From the cell containing the given text, extract its center point as [x, y] coordinate. 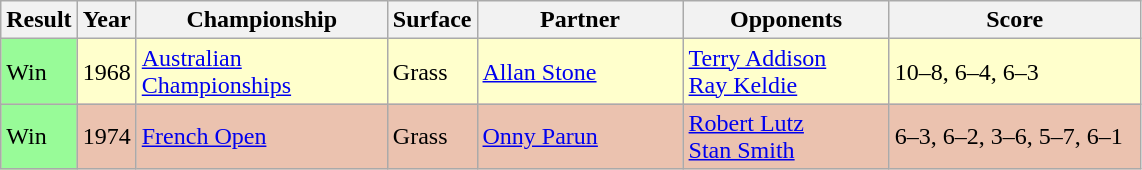
6–3, 6–2, 3–6, 5–7, 6–1 [1014, 136]
Year [106, 20]
Championship [262, 20]
10–8, 6–4, 6–3 [1014, 72]
1974 [106, 136]
Onny Parun [580, 136]
1968 [106, 72]
Opponents [786, 20]
French Open [262, 136]
Terry Addison Ray Keldie [786, 72]
Result [39, 20]
Score [1014, 20]
Surface [432, 20]
Partner [580, 20]
Australian Championships [262, 72]
Allan Stone [580, 72]
Robert Lutz Stan Smith [786, 136]
